Capture the cell that displays the provided text and extract its (x, y) central coordinate. 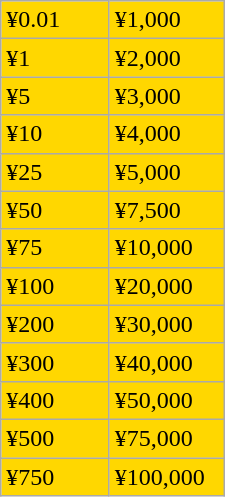
¥7,500 (166, 210)
¥100 (56, 286)
¥25 (56, 172)
¥50 (56, 210)
¥20,000 (166, 286)
¥10 (56, 134)
¥1 (56, 58)
¥750 (56, 477)
¥300 (56, 362)
¥75 (56, 248)
¥10,000 (166, 248)
¥400 (56, 400)
¥5,000 (166, 172)
¥40,000 (166, 362)
¥50,000 (166, 400)
¥4,000 (166, 134)
¥500 (56, 438)
¥5 (56, 96)
¥200 (56, 324)
¥30,000 (166, 324)
¥0.01 (56, 20)
¥75,000 (166, 438)
¥100,000 (166, 477)
¥2,000 (166, 58)
¥1,000 (166, 20)
¥3,000 (166, 96)
